Search for the cell housing the specified text and yield its (X, Y) center coordinate. 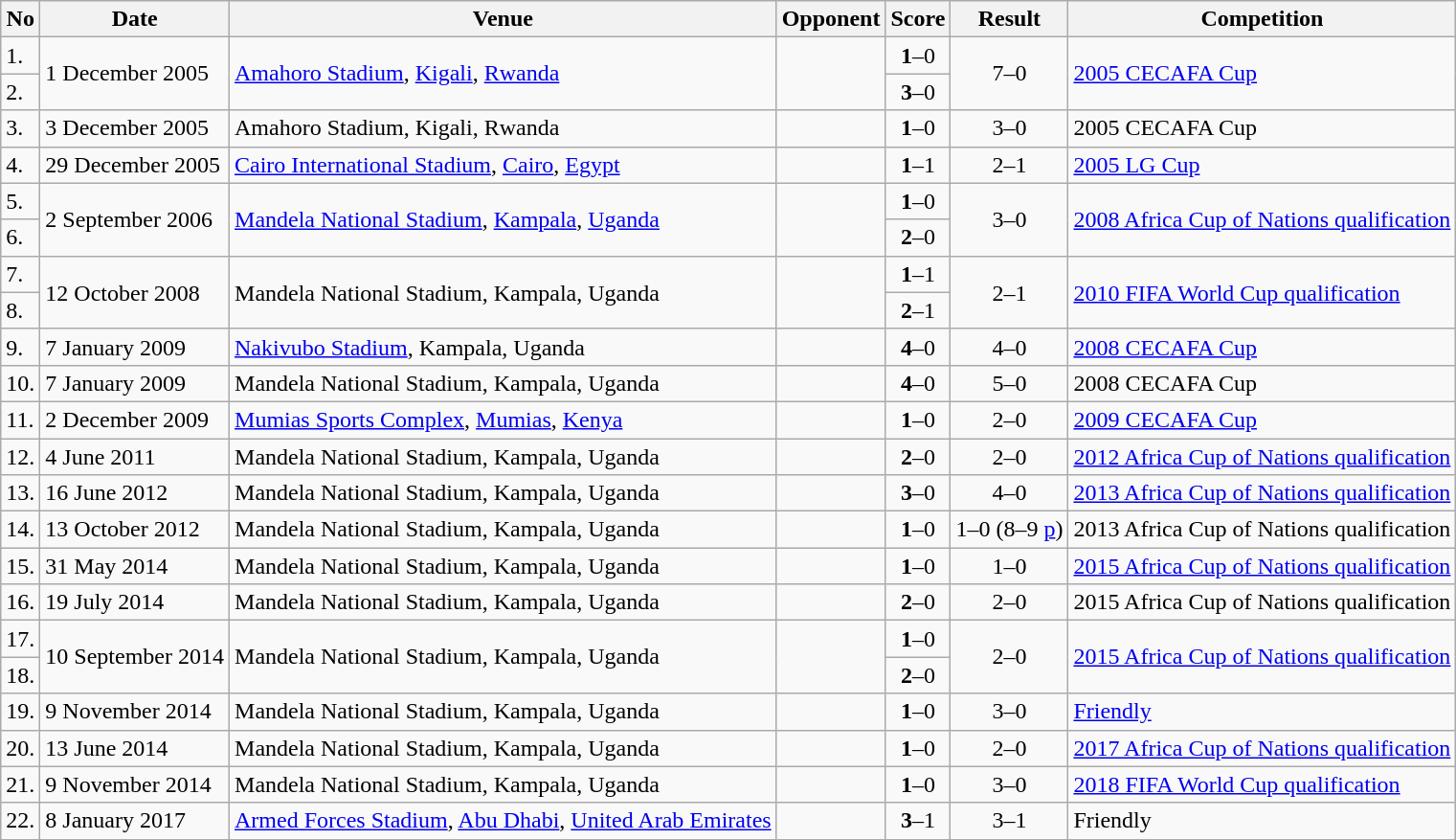
4. (21, 165)
3 December 2005 (135, 128)
5. (21, 201)
13 June 2014 (135, 748)
8 January 2017 (135, 821)
10 September 2014 (135, 657)
No (21, 19)
6. (21, 238)
Venue (504, 19)
9. (21, 347)
Cairo International Stadium, Cairo, Egypt (504, 165)
Score (918, 19)
Date (135, 19)
1–0 (8–9 p) (1009, 530)
2005 LG Cup (1262, 165)
2 December 2009 (135, 420)
20. (21, 748)
12 October 2008 (135, 292)
Armed Forces Stadium, Abu Dhabi, United Arab Emirates (504, 821)
16 June 2012 (135, 493)
14. (21, 530)
7. (21, 274)
10. (21, 383)
2010 FIFA World Cup qualification (1262, 292)
1. (21, 56)
Result (1009, 19)
19 July 2014 (135, 602)
13 October 2012 (135, 530)
2009 CECAFA Cup (1262, 420)
5–0 (1009, 383)
2012 Africa Cup of Nations qualification (1262, 457)
3. (21, 128)
Opponent (831, 19)
7–0 (1009, 74)
2017 Africa Cup of Nations qualification (1262, 748)
17. (21, 639)
12. (21, 457)
11. (21, 420)
31 May 2014 (135, 566)
16. (21, 602)
2018 FIFA World Cup qualification (1262, 784)
15. (21, 566)
Nakivubo Stadium, Kampala, Uganda (504, 347)
22. (21, 821)
29 December 2005 (135, 165)
19. (21, 712)
2. (21, 92)
2 September 2006 (135, 219)
Mumias Sports Complex, Mumias, Kenya (504, 420)
8. (21, 310)
4 June 2011 (135, 457)
1 December 2005 (135, 74)
13. (21, 493)
18. (21, 675)
21. (21, 784)
Competition (1262, 19)
2008 Africa Cup of Nations qualification (1262, 219)
